Scan for the cell matching the given text and deliver its (x, y) coordinate at center. 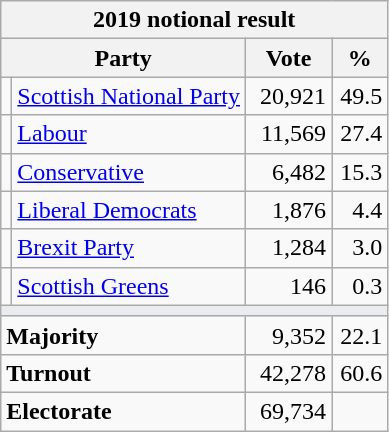
Scottish Greens (129, 286)
% (360, 58)
9,352 (289, 335)
1,284 (289, 248)
Vote (289, 58)
3.0 (360, 248)
6,482 (289, 172)
Brexit Party (129, 248)
42,278 (289, 373)
69,734 (289, 411)
22.1 (360, 335)
Party (124, 58)
Liberal Democrats (129, 210)
1,876 (289, 210)
Conservative (129, 172)
Labour (129, 134)
Majority (124, 335)
0.3 (360, 286)
Scottish National Party (129, 96)
4.4 (360, 210)
15.3 (360, 172)
2019 notional result (194, 20)
49.5 (360, 96)
20,921 (289, 96)
Electorate (124, 411)
11,569 (289, 134)
27.4 (360, 134)
Turnout (124, 373)
146 (289, 286)
60.6 (360, 373)
